Extract the (x, y) coordinate from the center of the cell holding the provided text.  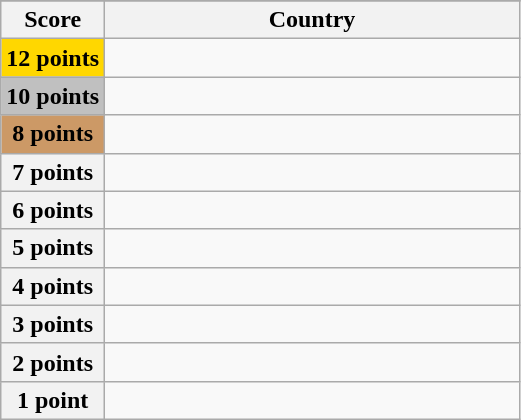
6 points (53, 210)
2 points (53, 362)
Country (312, 20)
7 points (53, 172)
10 points (53, 96)
8 points (53, 134)
1 point (53, 400)
3 points (53, 324)
5 points (53, 248)
4 points (53, 286)
12 points (53, 58)
Score (53, 20)
